Search for the cell housing the specified text and yield its [x, y] center coordinate. 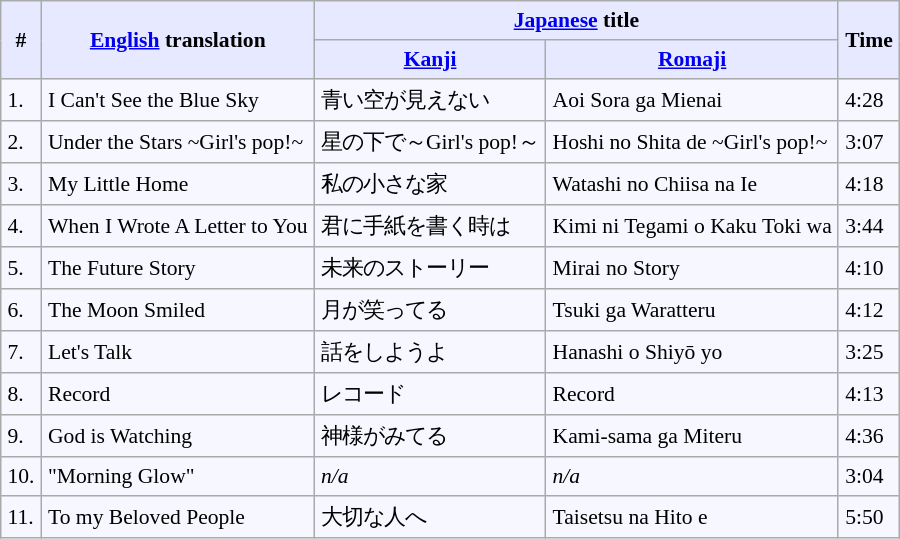
10. [21, 476]
君に手紙を書く時は [430, 226]
私の小さな家 [430, 184]
Kanji [430, 60]
# [21, 40]
9. [21, 436]
大切な人へ [430, 517]
Let's Talk [178, 352]
1. [21, 100]
To my Beloved People [178, 517]
Under the Stars ~Girl's pop!~ [178, 142]
Kami-sama ga Miteru [692, 436]
2. [21, 142]
God is Watching [178, 436]
3:04 [868, 476]
Japanese title [576, 20]
3. [21, 184]
星の下で～Girl's pop!～ [430, 142]
Aoi Sora ga Mienai [692, 100]
青い空が見えない [430, 100]
My Little Home [178, 184]
7. [21, 352]
4:36 [868, 436]
The Future Story [178, 268]
The Moon Smiled [178, 310]
Kimi ni Tegami o Kaku Toki wa [692, 226]
I Can't See the Blue Sky [178, 100]
Tsuki ga Waratteru [692, 310]
4:28 [868, 100]
月が笑ってる [430, 310]
5. [21, 268]
English translation [178, 40]
Romaji [692, 60]
Hanashi o Shiyō yo [692, 352]
3:25 [868, 352]
Taisetsu na Hito e [692, 517]
6. [21, 310]
未来のストーリー [430, 268]
4. [21, 226]
3:07 [868, 142]
3:44 [868, 226]
4:18 [868, 184]
4:10 [868, 268]
11. [21, 517]
神様がみてる [430, 436]
Hoshi no Shita de ~Girl's pop!~ [692, 142]
話をしようよ [430, 352]
4:13 [868, 394]
5:50 [868, 517]
4:12 [868, 310]
Time [868, 40]
Mirai no Story [692, 268]
レコード [430, 394]
Watashi no Chiisa na Ie [692, 184]
When I Wrote A Letter to You [178, 226]
8. [21, 394]
"Morning Glow" [178, 476]
